Output the (x, y) coordinate of the center of the cell containing the given text.  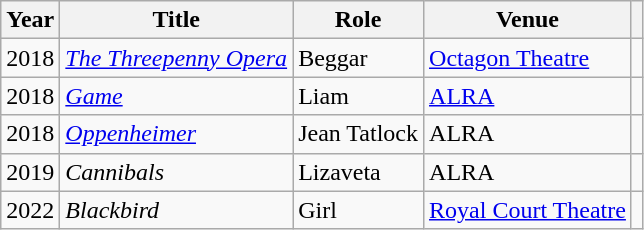
2022 (30, 210)
Beggar (358, 58)
Blackbird (176, 210)
Octagon Theatre (528, 58)
Oppenheimer (176, 134)
The Threepenny Opera (176, 58)
Girl (358, 210)
Lizaveta (358, 172)
Venue (528, 20)
Year (30, 20)
Game (176, 96)
2019 (30, 172)
Royal Court Theatre (528, 210)
Role (358, 20)
Title (176, 20)
Liam (358, 96)
Cannibals (176, 172)
Jean Tatlock (358, 134)
